From the cell containing the given text, extract its center point as (X, Y) coordinate. 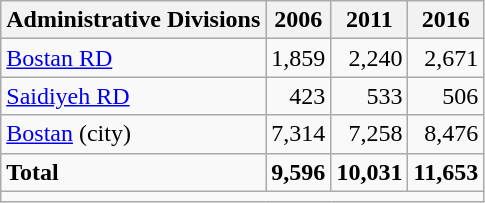
423 (298, 96)
Bostan RD (134, 58)
Bostan (city) (134, 134)
11,653 (446, 172)
2006 (298, 20)
506 (446, 96)
8,476 (446, 134)
1,859 (298, 58)
10,031 (370, 172)
Saidiyeh RD (134, 96)
7,258 (370, 134)
Total (134, 172)
Administrative Divisions (134, 20)
2011 (370, 20)
2016 (446, 20)
2,240 (370, 58)
533 (370, 96)
7,314 (298, 134)
2,671 (446, 58)
9,596 (298, 172)
